Return [x, y] of the center of cell containing provided text 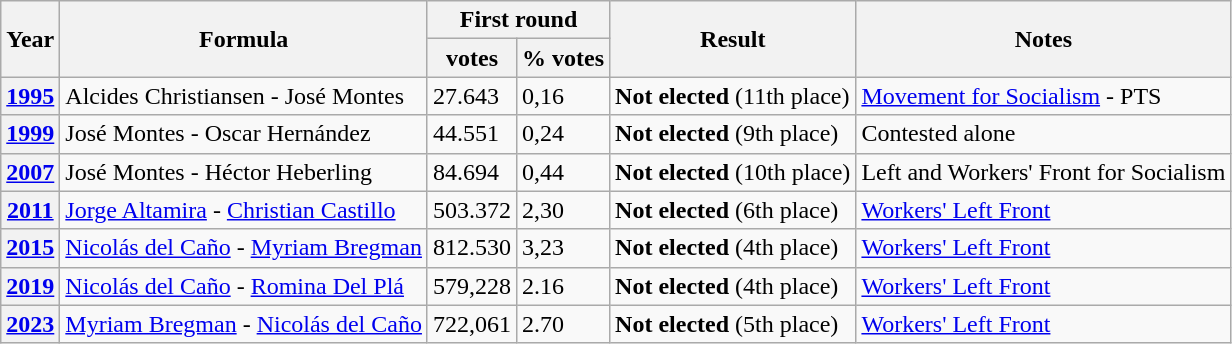
Not elected (9th place) [733, 134]
Movement for Socialism - PTS [1044, 96]
2.70 [564, 324]
27.643 [472, 96]
Myriam Bregman - Nicolás del Caño [244, 324]
First round [518, 20]
Left and Workers' Front for Socialism [1044, 172]
Not elected (6th place) [733, 210]
0,24 [564, 134]
2,30 [564, 210]
Not elected (5th place) [733, 324]
0,16 [564, 96]
Formula [244, 39]
votes [472, 58]
0,44 [564, 172]
Alcides Christiansen - José Montes [244, 96]
722,061 [472, 324]
Year [30, 39]
Notes [1044, 39]
44.551 [472, 134]
812.530 [472, 248]
3,23 [564, 248]
2023 [30, 324]
2011 [30, 210]
84.694 [472, 172]
José Montes - Oscar Hernández [244, 134]
Result [733, 39]
José Montes - Héctor Heberling [244, 172]
Jorge Altamira - Christian Castillo [244, 210]
Not elected (10th place) [733, 172]
Contested alone [1044, 134]
503.372 [472, 210]
Nicolás del Caño - Myriam Bregman [244, 248]
2019 [30, 286]
2007 [30, 172]
Not elected (11th place) [733, 96]
% votes [564, 58]
1999 [30, 134]
2015 [30, 248]
1995 [30, 96]
Nicolás del Caño - Romina Del Plá [244, 286]
2.16 [564, 286]
579,228 [472, 286]
